Pinpoint the cell where the given text exists, returning its (x, y) midpoint coordinate. 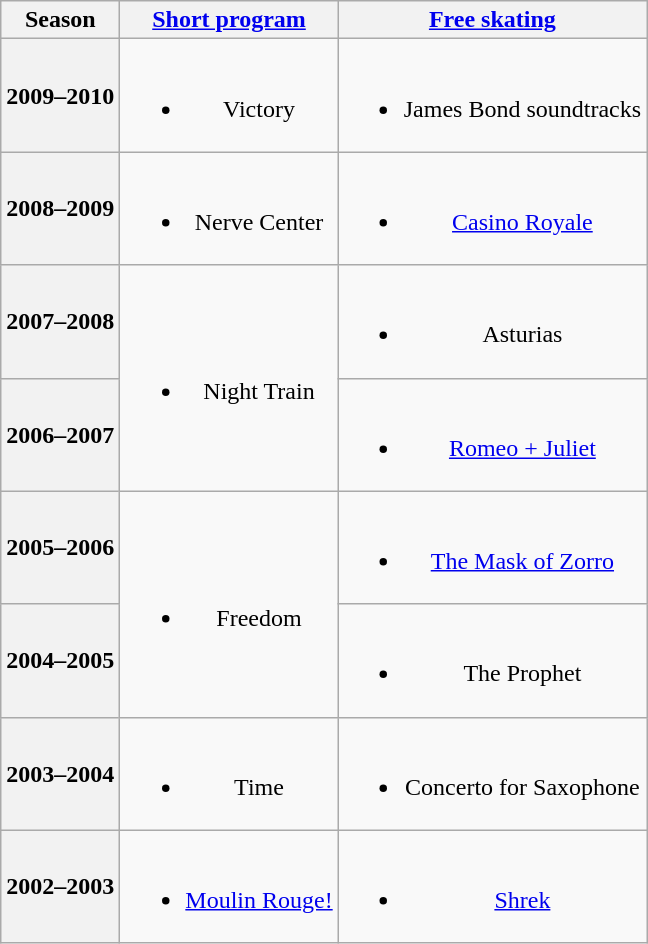
2009–2010 (60, 96)
Season (60, 20)
The Mask of Zorro (492, 548)
Freedom (229, 604)
Nerve Center (229, 208)
2007–2008 (60, 322)
Free skating (492, 20)
2002–2003 (60, 886)
Victory (229, 96)
Time (229, 774)
Night Train (229, 378)
James Bond soundtracks (492, 96)
2003–2004 (60, 774)
Casino Royale (492, 208)
2004–2005 (60, 660)
2008–2009 (60, 208)
2006–2007 (60, 434)
Romeo + Juliet (492, 434)
The Prophet (492, 660)
Short program (229, 20)
Concerto for Saxophone (492, 774)
Moulin Rouge! (229, 886)
Asturias (492, 322)
2005–2006 (60, 548)
Shrek (492, 886)
